Capture the cell that displays the provided text and extract its [X, Y] central coordinate. 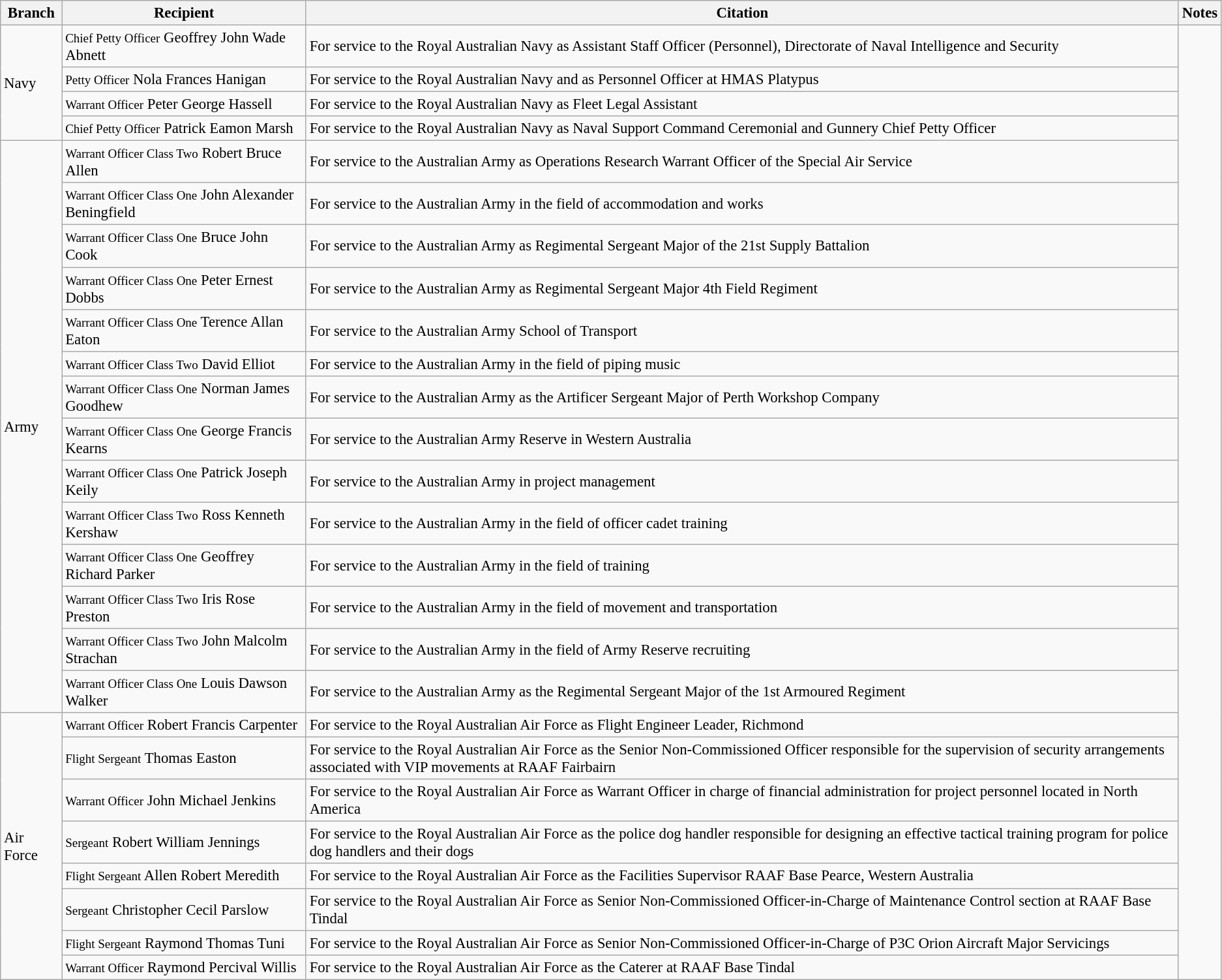
For service to the Royal Australian Air Force as Senior Non-Commissioned Officer-in-Charge of Maintenance Control section at RAAF Base Tindal [742, 909]
Army [31, 426]
For service to the Royal Australian Air Force as Warrant Officer in charge of financial administration for project personnel located in North America [742, 801]
Chief Petty Officer Geoffrey John Wade Abnett [184, 47]
Warrant Officer Class One Patrick Joseph Keily [184, 481]
For service to the Australian Army in the field of piping music [742, 364]
For service to the Royal Australian Navy as Assistant Staff Officer (Personnel), Directorate of Naval Intelligence and Security [742, 47]
Warrant Officer Class Two John Malcolm Strachan [184, 649]
For service to the Royal Australian Air Force as Flight Engineer Leader, Richmond [742, 725]
For service to the Australian Army in the field of officer cadet training [742, 523]
Citation [742, 13]
Notes [1200, 13]
For service to the Royal Australian Navy as Naval Support Command Ceremonial and Gunnery Chief Petty Officer [742, 128]
For service to the Australian Army in the field of accommodation and works [742, 203]
Navy [31, 83]
For service to the Australian Army in project management [742, 481]
For service to the Royal Australian Navy and as Personnel Officer at HMAS Platypus [742, 80]
For service to the Australian Army Reserve in Western Australia [742, 439]
Warrant Officer Class One Geoffrey Richard Parker [184, 566]
Warrant Officer Class Two David Elliot [184, 364]
Air Force [31, 846]
Warrant Officer Class One Norman James Goodhew [184, 396]
For service to the Australian Army as the Regimental Sergeant Major of the 1st Armoured Regiment [742, 692]
Branch [31, 13]
Chief Petty Officer Patrick Eamon Marsh [184, 128]
Warrant Officer Robert Francis Carpenter [184, 725]
Warrant Officer Peter George Hassell [184, 104]
Petty Officer Nola Frances Hanigan [184, 80]
Warrant Officer John Michael Jenkins [184, 801]
For service to the Royal Australian Air Force as Senior Non-Commissioned Officer-in-Charge of P3C Orion Aircraft Major Servicings [742, 943]
Recipient [184, 13]
Warrant Officer Class One Bruce John Cook [184, 246]
For service to the Australian Army in the field of training [742, 566]
Warrant Officer Raymond Percival Willis [184, 967]
Warrant Officer Class Two Iris Rose Preston [184, 608]
Flight Sergeant Thomas Easton [184, 759]
Sergeant Robert William Jennings [184, 842]
For service to the Royal Australian Navy as Fleet Legal Assistant [742, 104]
For service to the Australian Army as Regimental Sergeant Major of the 21st Supply Battalion [742, 246]
For service to the Australian Army as Regimental Sergeant Major 4th Field Regiment [742, 288]
Warrant Officer Class Two Ross Kenneth Kershaw [184, 523]
Warrant Officer Class One George Francis Kearns [184, 439]
Warrant Officer Class One Peter Ernest Dobbs [184, 288]
For service to the Royal Australian Air Force as the Facilities Supervisor RAAF Base Pearce, Western Australia [742, 876]
Warrant Officer Class One Terence Allan Eaton [184, 330]
For service to the Australian Army in the field of Army Reserve recruiting [742, 649]
For service to the Australian Army as the Artificer Sergeant Major of Perth Workshop Company [742, 396]
Warrant Officer Class One John Alexander Beningfield [184, 203]
For service to the Australian Army School of Transport [742, 330]
Flight Sergeant Raymond Thomas Tuni [184, 943]
Flight Sergeant Allen Robert Meredith [184, 876]
For service to the Australian Army in the field of movement and transportation [742, 608]
For service to the Australian Army as Operations Research Warrant Officer of the Special Air Service [742, 162]
For service to the Royal Australian Air Force as the Caterer at RAAF Base Tindal [742, 967]
Sergeant Christopher Cecil Parslow [184, 909]
Warrant Officer Class Two Robert Bruce Allen [184, 162]
Warrant Officer Class One Louis Dawson Walker [184, 692]
